Find where the given text appears and provide that cell's center as (x, y) coordinate. 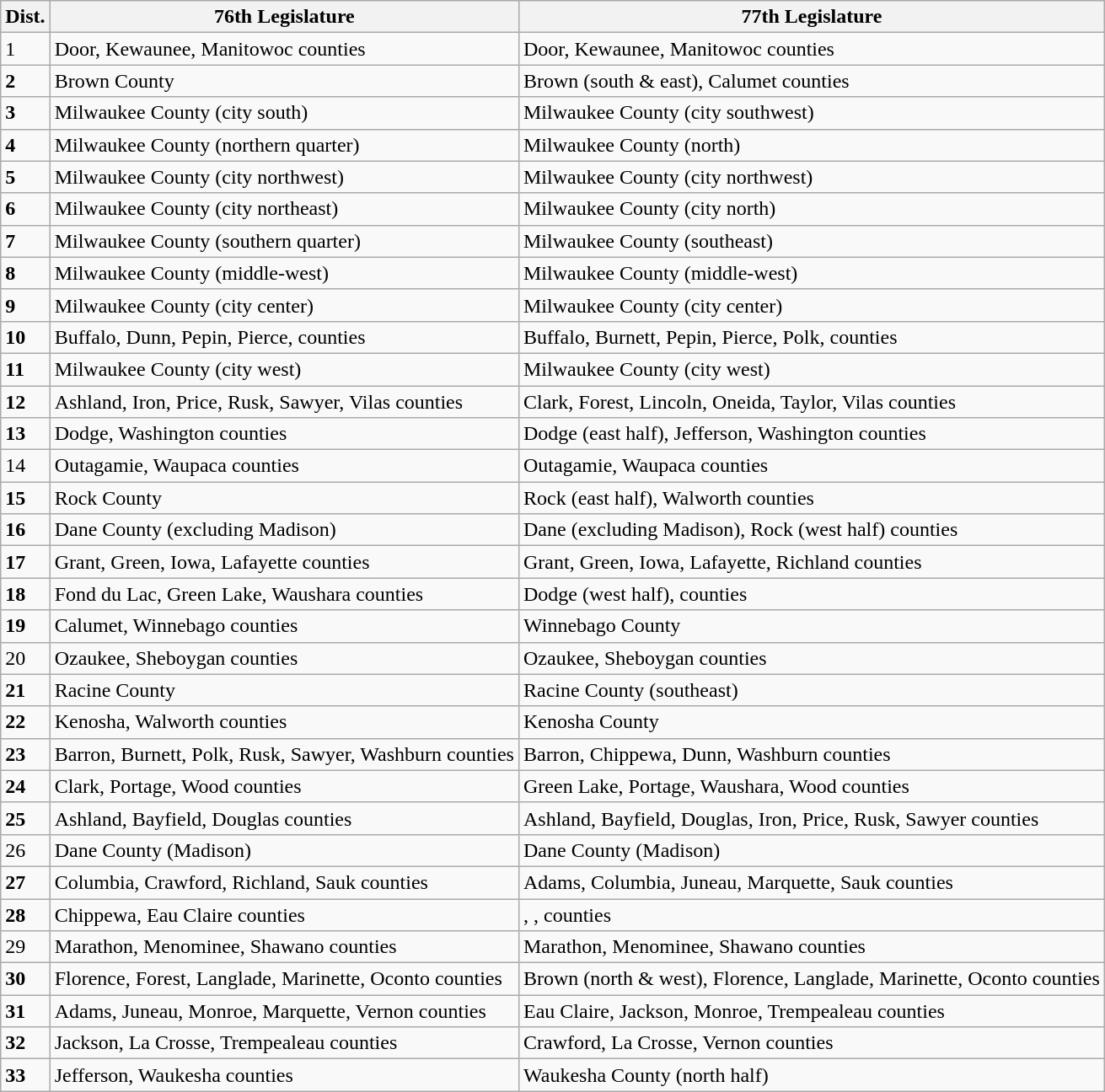
Milwaukee County (city northeast) (284, 209)
Dist. (25, 17)
Jefferson, Waukesha counties (284, 1075)
2 (25, 81)
Dodge (east half), Jefferson, Washington counties (811, 434)
16 (25, 530)
77th Legislature (811, 17)
76th Legislature (284, 17)
Milwaukee County (southeast) (811, 241)
Kenosha, Walworth counties (284, 722)
7 (25, 241)
19 (25, 626)
27 (25, 882)
30 (25, 979)
Brown (south & east), Calumet counties (811, 81)
Milwaukee County (city north) (811, 209)
3 (25, 113)
17 (25, 562)
, , counties (811, 914)
Florence, Forest, Langlade, Marinette, Oconto counties (284, 979)
Barron, Burnett, Polk, Rusk, Sawyer, Washburn counties (284, 754)
Columbia, Crawford, Richland, Sauk counties (284, 882)
Rock County (284, 498)
8 (25, 273)
14 (25, 466)
Chippewa, Eau Claire counties (284, 914)
Racine County (southeast) (811, 690)
Clark, Portage, Wood counties (284, 786)
Brown County (284, 81)
Eau Claire, Jackson, Monroe, Trempealeau counties (811, 1011)
Kenosha County (811, 722)
20 (25, 658)
23 (25, 754)
4 (25, 145)
21 (25, 690)
Jackson, La Crosse, Trempealeau counties (284, 1043)
Winnebago County (811, 626)
Racine County (284, 690)
Waukesha County (north half) (811, 1075)
Rock (east half), Walworth counties (811, 498)
Grant, Green, Iowa, Lafayette, Richland counties (811, 562)
22 (25, 722)
29 (25, 947)
Calumet, Winnebago counties (284, 626)
Ashland, Iron, Price, Rusk, Sawyer, Vilas counties (284, 402)
Milwaukee County (north) (811, 145)
Dane (excluding Madison), Rock (west half) counties (811, 530)
Adams, Columbia, Juneau, Marquette, Sauk counties (811, 882)
Milwaukee County (city south) (284, 113)
Adams, Juneau, Monroe, Marquette, Vernon counties (284, 1011)
Buffalo, Burnett, Pepin, Pierce, Polk, counties (811, 337)
Dane County (excluding Madison) (284, 530)
Crawford, La Crosse, Vernon counties (811, 1043)
15 (25, 498)
25 (25, 818)
Brown (north & west), Florence, Langlade, Marinette, Oconto counties (811, 979)
Clark, Forest, Lincoln, Oneida, Taylor, Vilas counties (811, 402)
11 (25, 369)
Dodge (west half), counties (811, 594)
32 (25, 1043)
Buffalo, Dunn, Pepin, Pierce, counties (284, 337)
12 (25, 402)
Grant, Green, Iowa, Lafayette counties (284, 562)
13 (25, 434)
26 (25, 850)
Barron, Chippewa, Dunn, Washburn counties (811, 754)
5 (25, 177)
9 (25, 305)
Ashland, Bayfield, Douglas, Iron, Price, Rusk, Sawyer counties (811, 818)
Dodge, Washington counties (284, 434)
1 (25, 49)
Milwaukee County (northern quarter) (284, 145)
33 (25, 1075)
6 (25, 209)
Fond du Lac, Green Lake, Waushara counties (284, 594)
18 (25, 594)
Ashland, Bayfield, Douglas counties (284, 818)
Green Lake, Portage, Waushara, Wood counties (811, 786)
31 (25, 1011)
10 (25, 337)
24 (25, 786)
Milwaukee County (southern quarter) (284, 241)
28 (25, 914)
Milwaukee County (city southwest) (811, 113)
